Output the (x, y) coordinate of the center of the cell containing the given text.  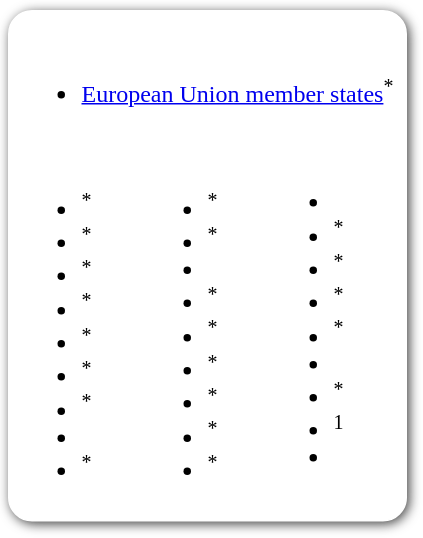
European Union member states* (208, 78)
*****1 (334, 322)
